Return [x, y] of the center of cell containing provided text 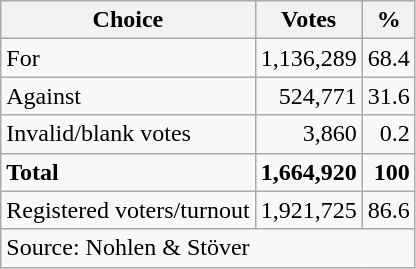
Registered voters/turnout [128, 210]
Against [128, 96]
31.6 [388, 96]
For [128, 58]
% [388, 20]
68.4 [388, 58]
Source: Nohlen & Stöver [208, 248]
Choice [128, 20]
524,771 [308, 96]
1,921,725 [308, 210]
100 [388, 172]
Invalid/blank votes [128, 134]
Total [128, 172]
86.6 [388, 210]
1,136,289 [308, 58]
3,860 [308, 134]
Votes [308, 20]
1,664,920 [308, 172]
0.2 [388, 134]
